Detect which cell encompasses the target text, then output its (x, y) center coordinate. 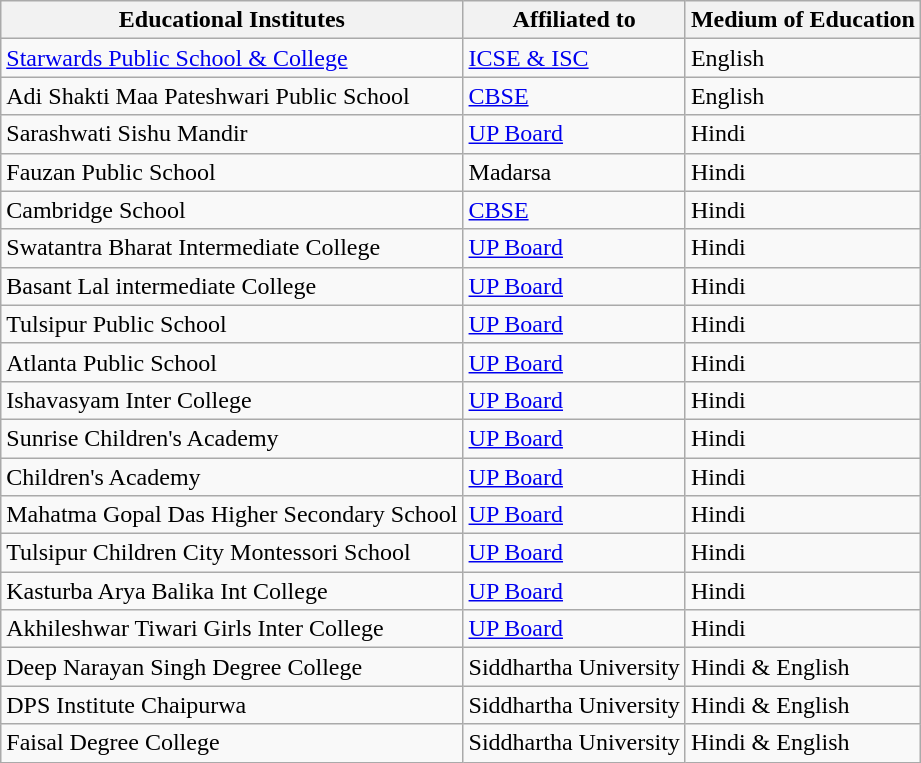
Adi Shakti Maa Pateshwari Public School (232, 96)
Sunrise Children's Academy (232, 438)
Swatantra Bharat Intermediate College (232, 248)
Sarashwati Sishu Mandir (232, 134)
Affiliated to (574, 20)
Starwards Public School & College (232, 58)
Akhileshwar Tiwari Girls Inter College (232, 629)
Kasturba Arya Balika Int College (232, 591)
Children's Academy (232, 477)
ICSE & ISC (574, 58)
Mahatma Gopal Das Higher Secondary School (232, 515)
Ishavasyam Inter College (232, 400)
Faisal Degree College (232, 743)
Tulsipur Children City Montessori School (232, 553)
Tulsipur Public School (232, 324)
Educational Institutes (232, 20)
Medium of Education (802, 20)
Cambridge School (232, 210)
Fauzan Public School (232, 172)
Atlanta Public School (232, 362)
Madarsa (574, 172)
Deep Narayan Singh Degree College (232, 667)
Basant Lal intermediate College (232, 286)
DPS Institute Chaipurwa (232, 705)
